Extract the [x, y] coordinate from the center of the cell holding the provided text.  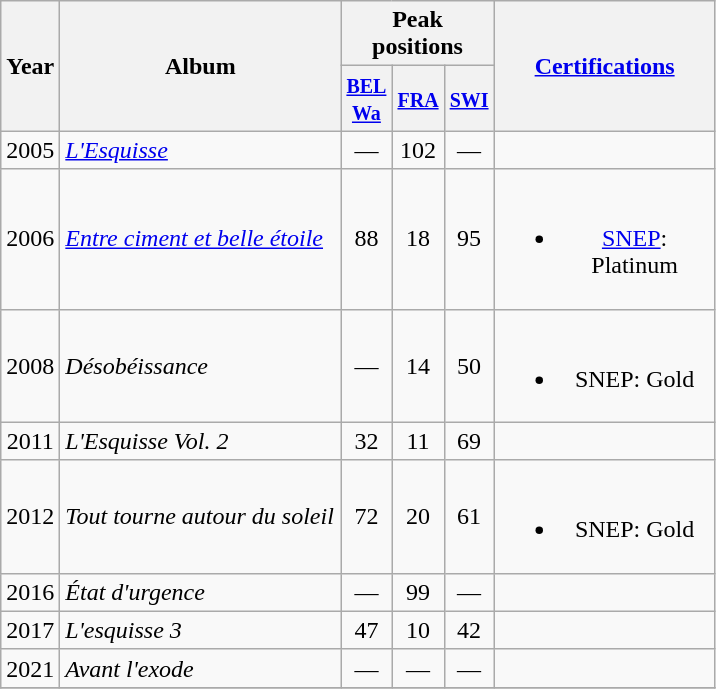
2008 [30, 366]
Peak positions [418, 34]
47 [366, 630]
L'Esquisse [200, 150]
État d'urgence [200, 592]
SWI [469, 98]
2006 [30, 239]
L'esquisse 3 [200, 630]
BEL Wa [366, 98]
10 [418, 630]
50 [469, 366]
Avant l'exode [200, 668]
Tout tourne autour du soleil [200, 516]
102 [418, 150]
Entre ciment et belle étoile [200, 239]
FRA [418, 98]
88 [366, 239]
L'Esquisse Vol. 2 [200, 441]
99 [418, 592]
14 [418, 366]
72 [366, 516]
Désobéissance [200, 366]
SNEP: Platinum [604, 239]
18 [418, 239]
95 [469, 239]
11 [418, 441]
32 [366, 441]
42 [469, 630]
2016 [30, 592]
20 [418, 516]
2011 [30, 441]
2005 [30, 150]
69 [469, 441]
61 [469, 516]
2021 [30, 668]
2012 [30, 516]
Album [200, 66]
Year [30, 66]
2017 [30, 630]
Certifications [604, 66]
